Capture the cell that displays the provided text and extract its (X, Y) central coordinate. 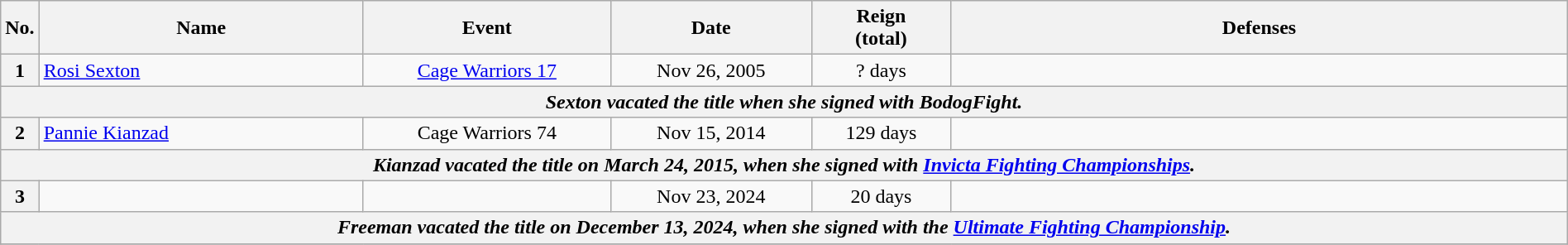
Rosi Sexton (201, 70)
1 (20, 70)
Defenses (1259, 28)
No. (20, 28)
Event (486, 28)
Nov 15, 2014 (711, 133)
Freeman vacated the title on December 13, 2024, when she signed with the Ultimate Fighting Championship. (784, 228)
Name (201, 28)
Kianzad vacated the title on March 24, 2015, when she signed with Invicta Fighting Championships. (784, 165)
Cage Warriors 17 (486, 70)
Reign(total) (882, 28)
20 days (882, 196)
? days (882, 70)
Nov 26, 2005 (711, 70)
Sexton vacated the title when she signed with BodogFight. (784, 102)
129 days (882, 133)
Date (711, 28)
Pannie Kianzad (201, 133)
Cage Warriors 74 (486, 133)
Nov 23, 2024 (711, 196)
2 (20, 133)
3 (20, 196)
